Capture the cell that displays the provided text and extract its [x, y] central coordinate. 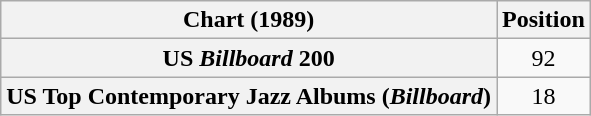
18 [544, 96]
Position [544, 20]
92 [544, 58]
US Top Contemporary Jazz Albums (Billboard) [249, 96]
Chart (1989) [249, 20]
US Billboard 200 [249, 58]
